Extract the (x, y) coordinate from the center of the cell holding the provided text.  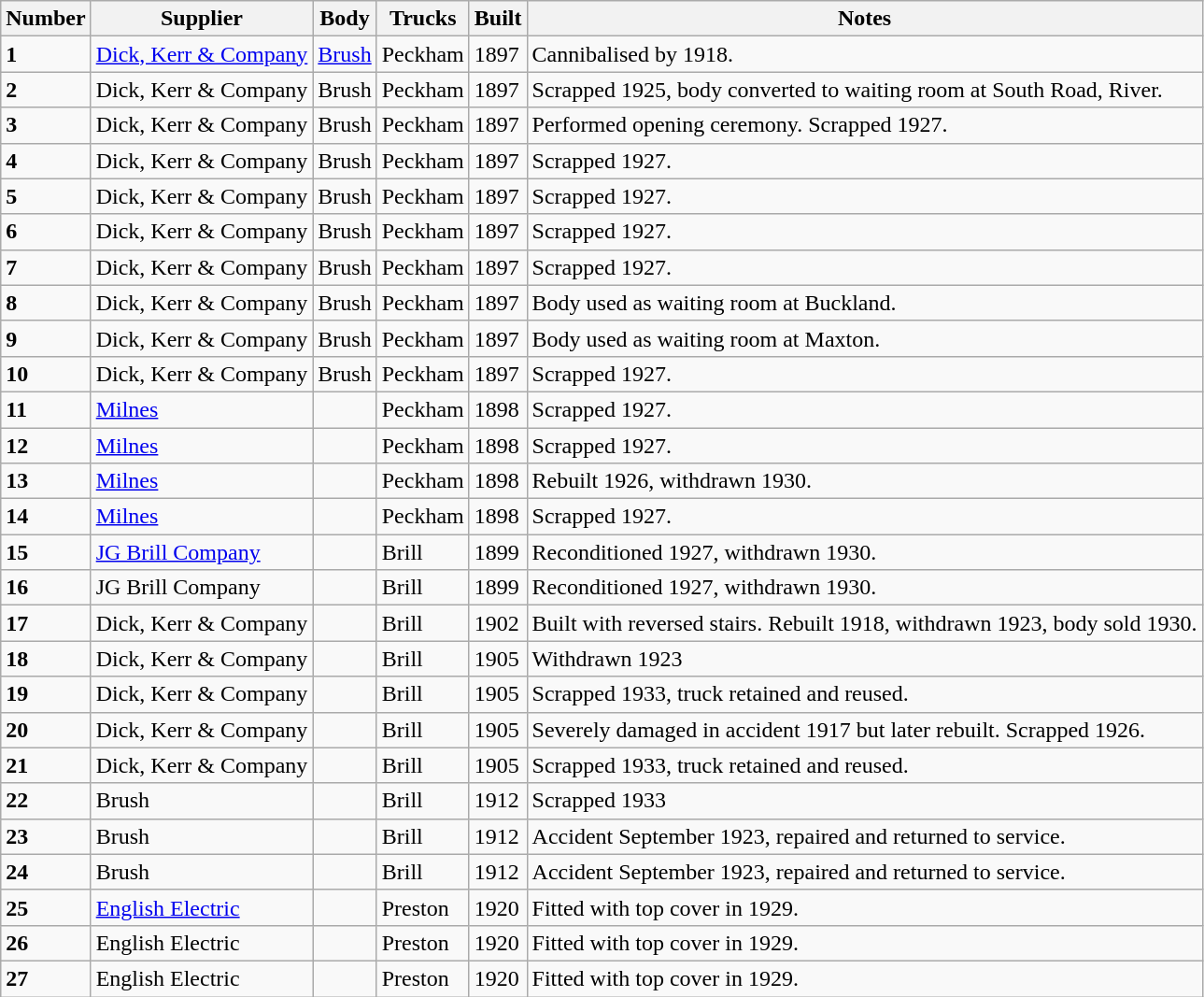
20 (46, 730)
14 (46, 517)
Supplier (202, 19)
11 (46, 409)
1 (46, 54)
5 (46, 196)
Scrapped 1933 (865, 801)
Notes (865, 19)
18 (46, 659)
Withdrawn 1923 (865, 659)
1902 (498, 623)
Rebuilt 1926, withdrawn 1930. (865, 481)
Cannibalised by 1918. (865, 54)
Severely damaged in accident 1917 but later rebuilt. Scrapped 1926. (865, 730)
Scrapped 1925, body converted to waiting room at South Road, River. (865, 90)
25 (46, 907)
12 (46, 446)
7 (46, 267)
Body (345, 19)
9 (46, 338)
17 (46, 623)
23 (46, 836)
6 (46, 232)
8 (46, 303)
4 (46, 161)
2 (46, 90)
13 (46, 481)
Body used as waiting room at Buckland. (865, 303)
Built with reversed stairs. Rebuilt 1918, withdrawn 1923, body sold 1930. (865, 623)
Number (46, 19)
10 (46, 374)
Trucks (422, 19)
22 (46, 801)
16 (46, 588)
3 (46, 125)
27 (46, 978)
Built (498, 19)
Body used as waiting room at Maxton. (865, 338)
Performed opening ceremony. Scrapped 1927. (865, 125)
21 (46, 765)
24 (46, 872)
26 (46, 943)
15 (46, 552)
19 (46, 694)
